Identify which cell holds the provided text, then report its (X, Y) central coordinate. 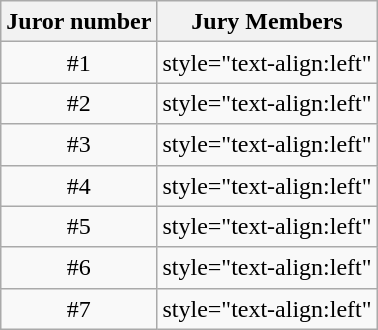
Jury Members (267, 22)
#6 (79, 268)
#4 (79, 186)
#2 (79, 104)
#3 (79, 144)
#5 (79, 226)
#1 (79, 62)
#7 (79, 308)
Juror number (79, 22)
